Pinpoint the cell where the given text exists, returning its [X, Y] midpoint coordinate. 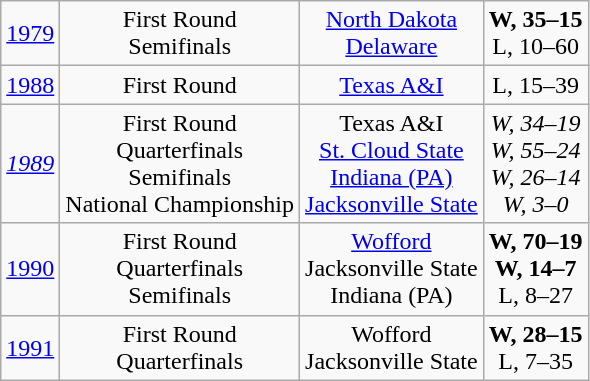
W, 28–15L, 7–35 [536, 348]
First Round [180, 85]
First RoundQuarterfinalsSemifinalsNational Championship [180, 164]
WoffordJacksonville State [392, 348]
L, 15–39 [536, 85]
1979 [30, 34]
1990 [30, 269]
W, 35–15L, 10–60 [536, 34]
1989 [30, 164]
First RoundQuarterfinals [180, 348]
1991 [30, 348]
W, 70–19W, 14–7L, 8–27 [536, 269]
First RoundSemifinals [180, 34]
North DakotaDelaware [392, 34]
Texas A&ISt. Cloud StateIndiana (PA)Jacksonville State [392, 164]
First RoundQuarterfinalsSemifinals [180, 269]
Texas A&I [392, 85]
W, 34–19W, 55–24W, 26–14W, 3–0 [536, 164]
WoffordJacksonville StateIndiana (PA) [392, 269]
1988 [30, 85]
